Capture the cell that displays the provided text and extract its [x, y] central coordinate. 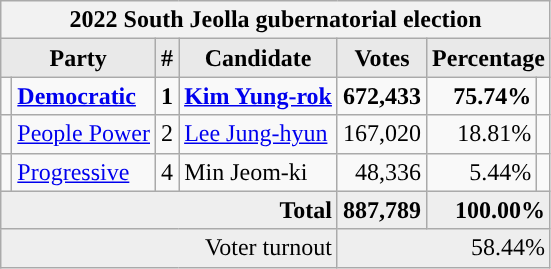
2 [168, 134]
Candidate [258, 58]
Lee Jung-hyun [258, 134]
Democratic [84, 96]
2022 South Jeolla gubernatorial election [276, 20]
167,020 [382, 134]
48,336 [382, 172]
4 [168, 172]
Voter turnout [170, 248]
# [168, 58]
Total [170, 210]
672,433 [382, 96]
1 [168, 96]
887,789 [382, 210]
Party [78, 58]
75.74% [482, 96]
Progressive [84, 172]
Min Jeom-ki [258, 172]
Kim Yung-rok [258, 96]
Percentage [489, 58]
5.44% [482, 172]
18.81% [482, 134]
People Power [84, 134]
Votes [382, 58]
58.44% [444, 248]
100.00% [489, 210]
